Capture the cell that displays the provided text and extract its (x, y) central coordinate. 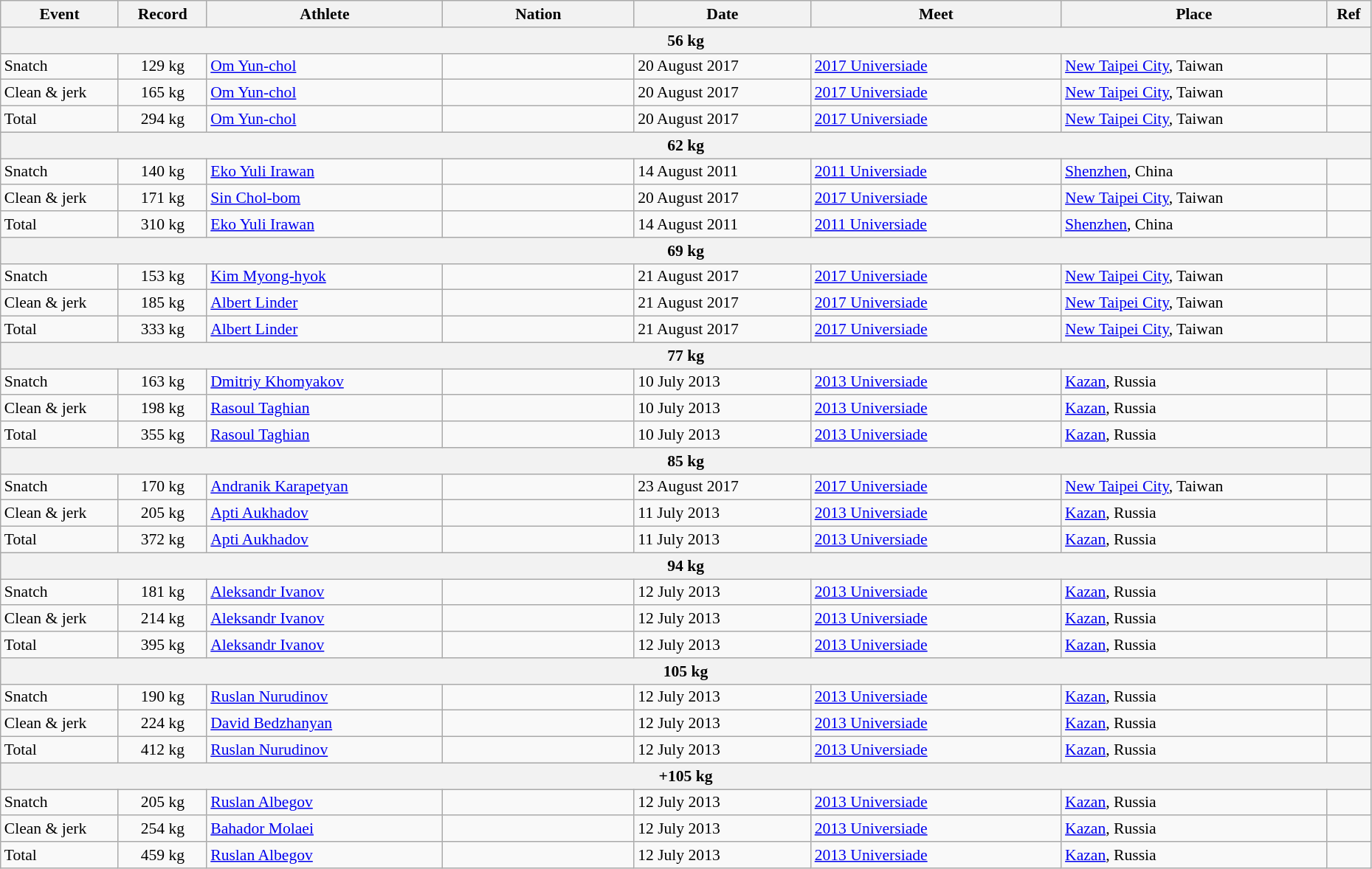
Dmitriy Khomyakov (325, 382)
153 kg (162, 277)
459 kg (162, 855)
171 kg (162, 198)
224 kg (162, 724)
333 kg (162, 330)
23 August 2017 (723, 487)
62 kg (686, 145)
163 kg (162, 382)
Ref (1348, 14)
Nation (539, 14)
+105 kg (686, 776)
Bahador Molaei (325, 829)
198 kg (162, 409)
185 kg (162, 303)
395 kg (162, 645)
294 kg (162, 120)
170 kg (162, 487)
Andranik Karapetyan (325, 487)
Place (1194, 14)
355 kg (162, 434)
Date (723, 14)
Kim Myong-hyok (325, 277)
56 kg (686, 41)
Record (162, 14)
372 kg (162, 540)
David Bedzhanyan (325, 724)
105 kg (686, 671)
310 kg (162, 224)
Athlete (325, 14)
190 kg (162, 697)
85 kg (686, 461)
165 kg (162, 93)
Event (60, 14)
94 kg (686, 566)
214 kg (162, 619)
181 kg (162, 592)
412 kg (162, 750)
Sin Chol-bom (325, 198)
129 kg (162, 66)
77 kg (686, 356)
69 kg (686, 251)
Meet (936, 14)
254 kg (162, 829)
140 kg (162, 172)
